Output the (X, Y) coordinate of the center of the cell containing the given text.  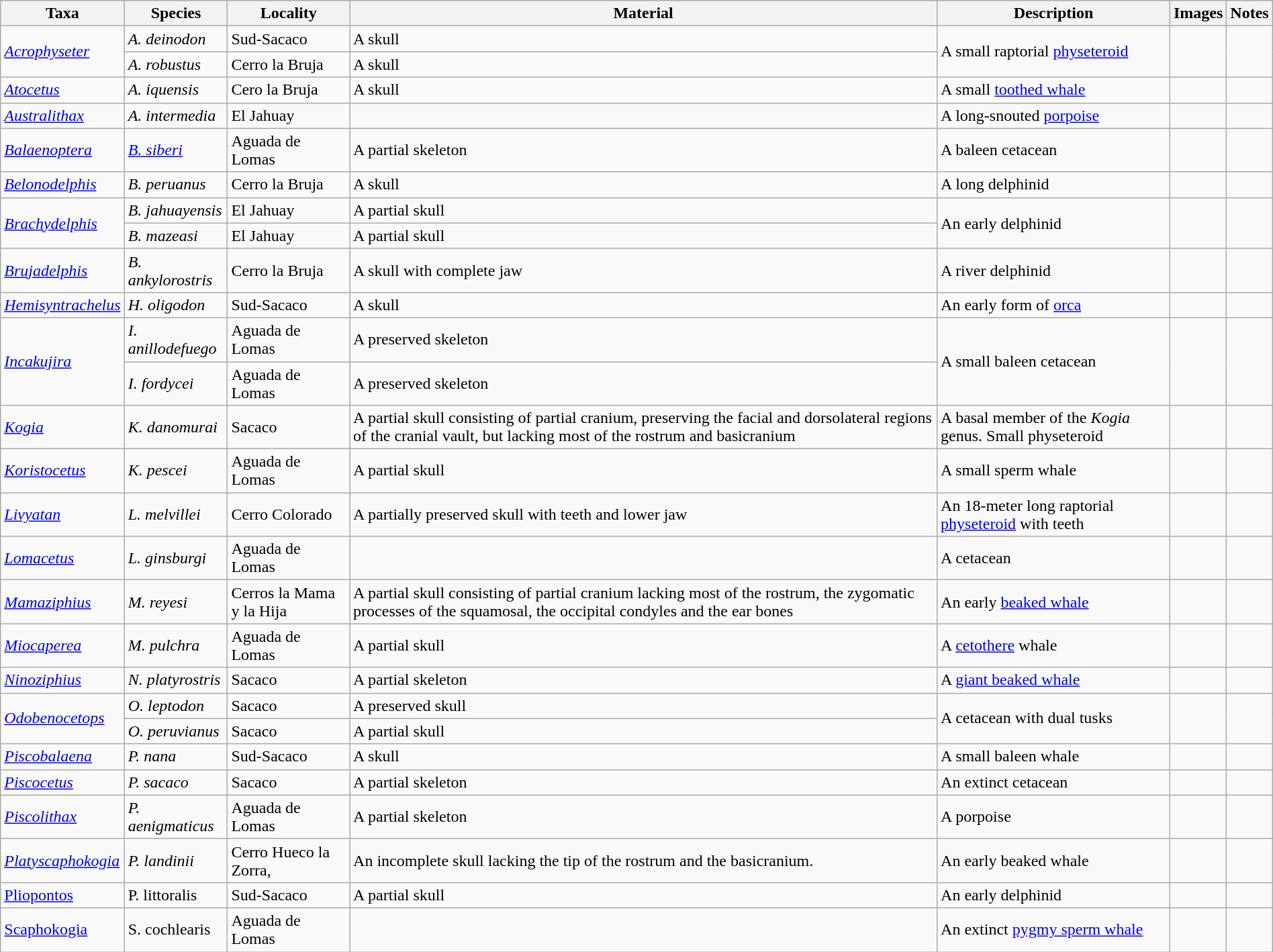
Belonodelphis (62, 185)
A cetothere whale (1054, 646)
An extinct cetacean (1054, 782)
K. pescei (176, 471)
I. anillodefuego (176, 340)
Cerro Hueco la Zorra, (289, 861)
S. cochlearis (176, 929)
Locality (289, 13)
A small baleen whale (1054, 757)
A long delphinid (1054, 185)
M. reyesi (176, 602)
N. platyrostris (176, 680)
M. pulchra (176, 646)
A porpoise (1054, 816)
I. fordycei (176, 383)
Hemisyntrachelus (62, 305)
Mamaziphius (62, 602)
Pliopontos (62, 895)
B. ankylorostris (176, 270)
Scaphokogia (62, 929)
Notes (1250, 13)
Piscolithax (62, 816)
A small toothed whale (1054, 90)
Piscobalaena (62, 757)
Brujadelphis (62, 270)
Balaenoptera (62, 150)
Lomacetus (62, 559)
Kogia (62, 427)
L. ginsburgi (176, 559)
A long-snouted porpoise (1054, 115)
P. nana (176, 757)
Description (1054, 13)
Australithax (62, 115)
A preserved skull (643, 706)
P. littoralis (176, 895)
Livyatan (62, 514)
A. intermedia (176, 115)
A. deinodon (176, 39)
B. jahuayensis (176, 210)
B. siberi (176, 150)
A cetacean with dual tusks (1054, 718)
Cero la Bruja (289, 90)
Taxa (62, 13)
Piscocetus (62, 782)
Cerro Colorado (289, 514)
Material (643, 13)
A. robustus (176, 64)
L. melvillei (176, 514)
A cetacean (1054, 559)
Ninoziphius (62, 680)
P. sacaco (176, 782)
A skull with complete jaw (643, 270)
Images (1198, 13)
An early form of orca (1054, 305)
Acrophyseter (62, 52)
Koristocetus (62, 471)
A. iquensis (176, 90)
P. aenigmaticus (176, 816)
A baleen cetacean (1054, 150)
A small raptorial physeteroid (1054, 52)
Species (176, 13)
Platyscaphokogia (62, 861)
B. peruanus (176, 185)
B. mazeasi (176, 236)
A small baleen cetacean (1054, 361)
An incomplete skull lacking the tip of the rostrum and the basicranium. (643, 861)
A giant beaked whale (1054, 680)
An 18-meter long raptorial physeteroid with teeth (1054, 514)
K. danomurai (176, 427)
A basal member of the Kogia genus. Small physeteroid (1054, 427)
O. peruvianus (176, 731)
H. oligodon (176, 305)
Incakujira (62, 361)
A small sperm whale (1054, 471)
P. landinii (176, 861)
A partially preserved skull with teeth and lower jaw (643, 514)
An extinct pygmy sperm whale (1054, 929)
A river delphinid (1054, 270)
Odobenocetops (62, 718)
O. leptodon (176, 706)
Brachydelphis (62, 223)
Cerros la Mama y la Hija (289, 602)
Atocetus (62, 90)
Miocaperea (62, 646)
